Search for the cell housing the specified text and yield its [x, y] center coordinate. 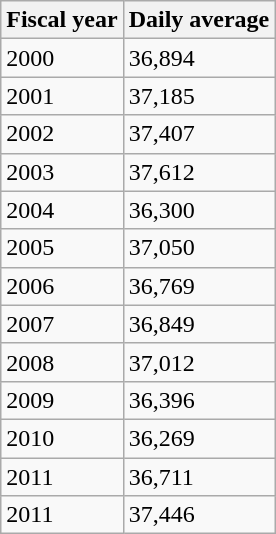
36,849 [199, 324]
Fiscal year [62, 20]
37,612 [199, 172]
36,711 [199, 477]
37,407 [199, 134]
2010 [62, 438]
2009 [62, 400]
2003 [62, 172]
2000 [62, 58]
36,300 [199, 210]
36,396 [199, 400]
2002 [62, 134]
37,446 [199, 515]
2007 [62, 324]
36,894 [199, 58]
2008 [62, 362]
Daily average [199, 20]
37,185 [199, 96]
36,269 [199, 438]
2004 [62, 210]
2005 [62, 248]
2006 [62, 286]
37,012 [199, 362]
36,769 [199, 286]
2001 [62, 96]
37,050 [199, 248]
